Return (X, Y) of the center of cell containing provided text 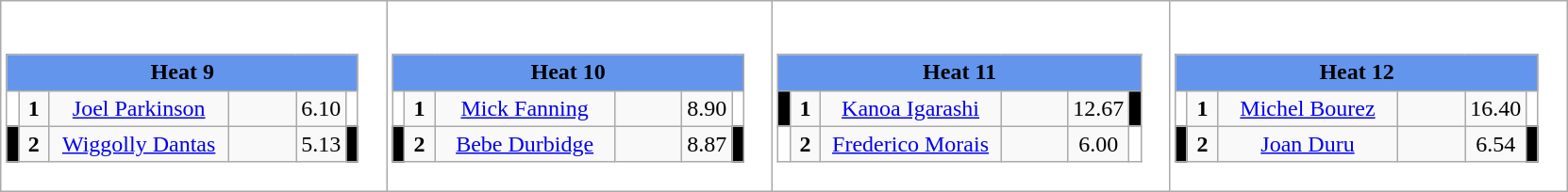
Kanoa Igarashi (911, 108)
Heat 9 (182, 72)
Heat 9 1 Joel Parkinson 6.10 2 Wiggolly Dantas 5.13 (194, 96)
Frederico Morais (911, 144)
5.13 (321, 144)
6.54 (1496, 144)
Heat 12 (1357, 72)
Mick Fanning (525, 108)
Heat 11 (959, 72)
8.90 (708, 108)
Heat 12 1 Michel Bourez 16.40 2 Joan Duru 6.54 (1368, 96)
12.67 (1098, 108)
16.40 (1496, 108)
8.87 (708, 144)
Bebe Durbidge (525, 144)
Joel Parkinson (140, 108)
6.00 (1098, 144)
6.10 (321, 108)
Heat 10 1 Mick Fanning 8.90 2 Bebe Durbidge 8.87 (579, 96)
Heat 10 (568, 72)
Heat 11 1 Kanoa Igarashi 12.67 2 Frederico Morais 6.00 (972, 96)
Wiggolly Dantas (140, 144)
Joan Duru (1308, 144)
Michel Bourez (1308, 108)
